Extract the (X, Y) coordinate from the center of the cell holding the provided text.  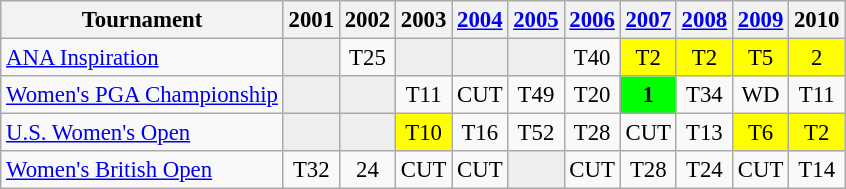
T16 (480, 133)
T5 (760, 58)
2002 (367, 20)
1 (648, 95)
T20 (592, 95)
T25 (367, 58)
T40 (592, 58)
2003 (424, 20)
2005 (536, 20)
T24 (704, 170)
2009 (760, 20)
Tournament (142, 20)
2006 (592, 20)
T14 (817, 170)
2010 (817, 20)
T52 (536, 133)
T10 (424, 133)
2001 (311, 20)
2004 (480, 20)
T34 (704, 95)
2007 (648, 20)
WD (760, 95)
Women's British Open (142, 170)
24 (367, 170)
2008 (704, 20)
T49 (536, 95)
Women's PGA Championship (142, 95)
T32 (311, 170)
T6 (760, 133)
2 (817, 58)
T13 (704, 133)
ANA Inspiration (142, 58)
U.S. Women's Open (142, 133)
